Capture the cell that displays the provided text and extract its (X, Y) central coordinate. 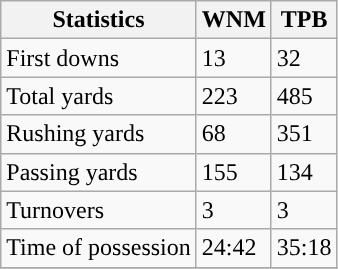
155 (234, 172)
Passing yards (99, 172)
35:18 (304, 248)
Total yards (99, 96)
351 (304, 134)
Statistics (99, 20)
485 (304, 96)
134 (304, 172)
24:42 (234, 248)
Time of possession (99, 248)
First downs (99, 58)
TPB (304, 20)
68 (234, 134)
WNM (234, 20)
Turnovers (99, 210)
32 (304, 58)
Rushing yards (99, 134)
223 (234, 96)
13 (234, 58)
